Extract the (X, Y) coordinate from the center of the cell holding the provided text.  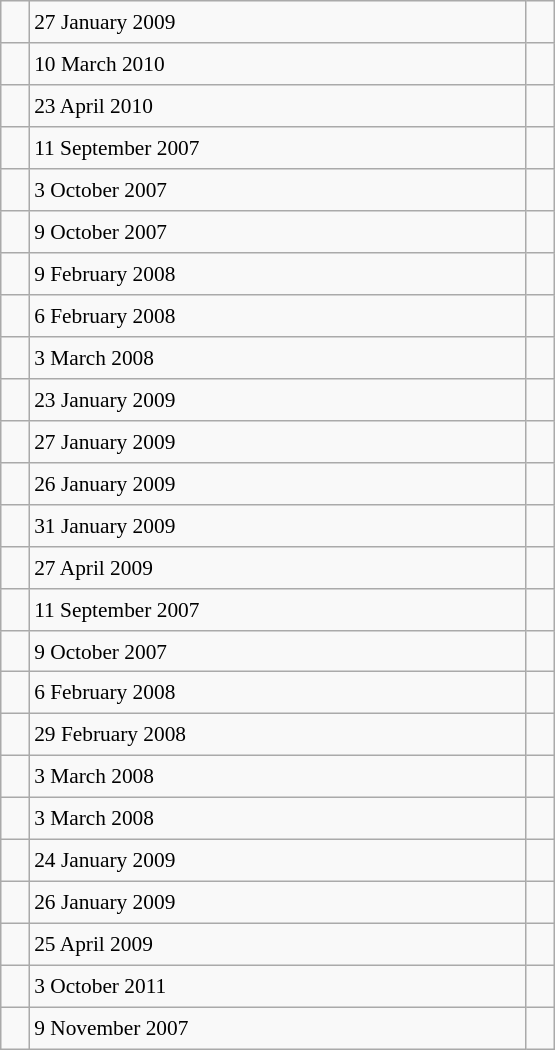
31 January 2009 (278, 525)
10 March 2010 (278, 64)
9 November 2007 (278, 1028)
24 January 2009 (278, 861)
25 April 2009 (278, 945)
3 October 2011 (278, 986)
29 February 2008 (278, 735)
23 April 2010 (278, 106)
23 January 2009 (278, 399)
27 April 2009 (278, 567)
3 October 2007 (278, 190)
9 February 2008 (278, 274)
